Identify which cell holds the provided text, then report its (x, y) central coordinate. 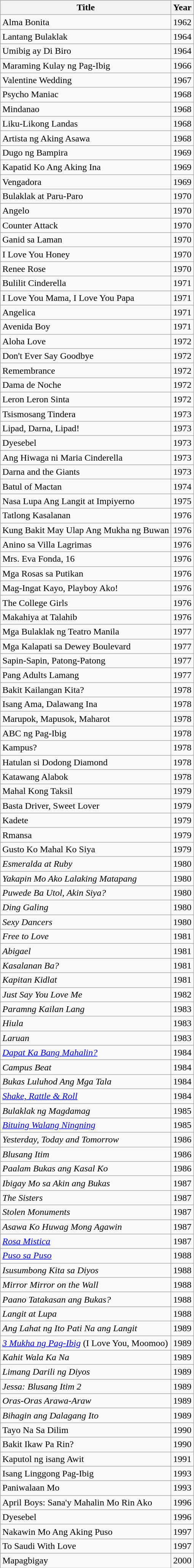
Batul of Mactan (86, 487)
1991 (183, 1459)
Umibig ay Di Biro (86, 51)
Paalam Bukas ang Kasal Ko (86, 1169)
Kaputol ng isang Awit (86, 1459)
Asawa Ko Huwag Mong Agawin (86, 1227)
Angelo (86, 211)
Kapitan Kidlat (86, 980)
Mga Bulaklak ng Teatro Manila (86, 631)
Isang Linggong Pag-Ibig (86, 1473)
Rosa Mistica (86, 1241)
Psycho Maniac (86, 95)
Kung Bakit May Ulap Ang Mukha ng Buwan (86, 530)
Vengadora (86, 182)
Paniwalaan Mo (86, 1488)
1982 (183, 994)
Tayo Na Sa Dilim (86, 1430)
Kampus? (86, 748)
The Sisters (86, 1198)
Bukas Luluhod Ang Mga Tala (86, 1081)
Liku-Likong Landas (86, 124)
Bituing Walang Ningning (86, 1125)
Aloha Love (86, 341)
Isusumbong Kita sa Diyos (86, 1270)
Dama de Noche (86, 385)
Darna and the Giants (86, 472)
Artista ng Aking Asawa (86, 138)
Bulaklak at Paru-Paro (86, 196)
1966 (183, 66)
Mga Rosas sa Putikan (86, 574)
Lipad, Darna, Lipad! (86, 429)
Limang Darili ng Diyos (86, 1372)
Gusto Ko Mahal Ko Siya (86, 849)
Paano Tatakasan ang Bukas? (86, 1299)
Maraming Kulay ng Pag-Ibig (86, 66)
Title (86, 8)
Puwede Ba Utol, Akin Siya? (86, 893)
Marupok, Mapusok, Maharot (86, 719)
I Love You Honey (86, 254)
Lantang Bulaklak (86, 37)
Bakit Kailangan Kita? (86, 690)
Campus Beat (86, 1067)
The College Girls (86, 602)
Puso sa Puso (86, 1256)
Dugo ng Bampira (86, 153)
Kadete (86, 820)
Mirror Mirror on the Wall (86, 1285)
Mrs. Eva Fonda, 16 (86, 559)
Oras-Oras Arawa-Araw (86, 1401)
I Love You Mama, I Love You Papa (86, 298)
Alma Bonita (86, 22)
Counter Attack (86, 225)
Ding Galing (86, 908)
Remembrance (86, 370)
1962 (183, 22)
Abigael (86, 951)
Yesterday, Today and Tomorrow (86, 1140)
Esmeralda at Ruby (86, 864)
1975 (183, 501)
Shake, Rattle & Roll (86, 1096)
Sexy Dancers (86, 922)
Ibigay Mo sa Akin ang Bukas (86, 1183)
Kahit Wala Ka Na (86, 1358)
Mindanao (86, 109)
Anino sa Villa Lagrimas (86, 545)
Rmansa (86, 835)
Mga Kalapati sa Dewey Boulevard (86, 646)
Blusang Itim (86, 1154)
Tatlong Kasalanan (86, 516)
Bihagin ang Dalagang Ito (86, 1415)
Mahal Kong Taksil (86, 791)
ABC ng Pag-Ibig (86, 733)
Avenida Boy (86, 327)
Stolen Monuments (86, 1212)
Don't Ever Say Goodbye (86, 356)
Kasalanan Ba? (86, 966)
Tsismosang Tindera (86, 414)
Langit at Lupa (86, 1314)
Year (183, 8)
Katawang Alabok (86, 777)
Renee Rose (86, 269)
Angelica (86, 312)
1967 (183, 80)
Jessa: Blusang Itim 2 (86, 1386)
2000 (183, 1560)
Mag-Ingat Kayo, Playboy Ako! (86, 588)
Paramng Kailan Lang (86, 1009)
Bulaklak ng Magdamag (86, 1111)
Kapatid Ko Ang Aking Ina (86, 167)
Ang Hiwaga ni Maria Cinderella (86, 458)
Nakawin Mo Ang Aking Puso (86, 1531)
3 Mukha ng Pag-Ibig (I Love You, Moomoo) (86, 1343)
Yakapin Mo Ako Lalaking Matapang (86, 878)
Mapagbigay (86, 1560)
Valentine Wedding (86, 80)
Ang Lahat ng Ito Pati Na ang Langit (86, 1328)
Hiula (86, 1023)
To Saudi With Love (86, 1546)
Ganid sa Laman (86, 240)
Leron Leron Sinta (86, 399)
Bulilit Cinderella (86, 283)
1974 (183, 487)
Pang Adults Lamang (86, 675)
April Boys: Sana'y Mahalin Mo Rin Ako (86, 1502)
Makahiya at Talahib (86, 617)
Hatulan si Dodong Diamond (86, 762)
Just Say You Love Me (86, 994)
Nasa Lupa Ang Langit at Impiyerno (86, 501)
Laruan (86, 1038)
Isang Ama, Dalawang Ina (86, 704)
Sapin-Sapin, Patong-Patong (86, 661)
Basta Driver, Sweet Lover (86, 806)
Free to Love (86, 937)
Bakit Ikaw Pa Rin? (86, 1444)
Dapat Ka Bang Mahalin? (86, 1052)
